Return [X, Y] of the center of cell containing provided text 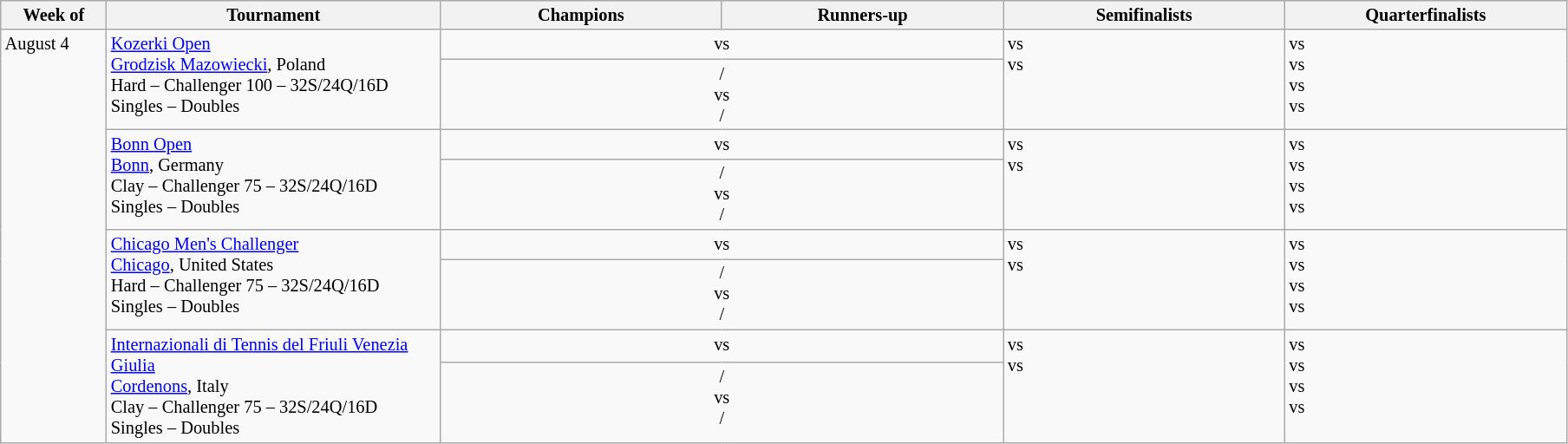
August 4 [54, 236]
Internazionali di Tennis del Friuli Venezia GiuliaCordenons, Italy Clay – Challenger 75 – 32S/24Q/16DSingles – Doubles [274, 386]
Kozerki OpenGrodzisk Mazowiecki, Poland Hard – Challenger 100 – 32S/24Q/16DSingles – Doubles [274, 80]
Chicago Men's ChallengerChicago, United States Hard – Challenger 75 – 32S/24Q/16DSingles – Doubles [274, 279]
Quarterfinalists [1426, 15]
Week of [54, 15]
Tournament [274, 15]
Runners-up [862, 15]
Champions [581, 15]
Semifinalists [1145, 15]
Bonn OpenBonn, Germany Clay – Challenger 75 – 32S/24Q/16DSingles – Doubles [274, 179]
